Search for the cell housing the specified text and yield its [x, y] center coordinate. 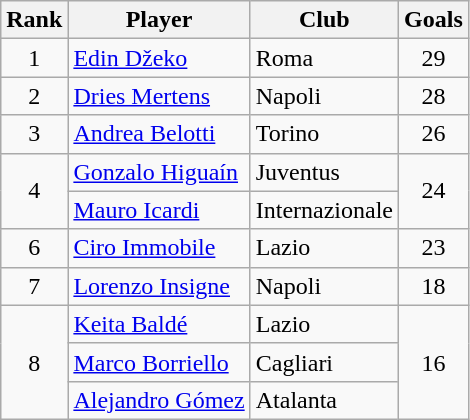
Rank [34, 20]
Player [159, 20]
Andrea Belotti [159, 134]
24 [434, 191]
3 [34, 134]
6 [34, 248]
Edin Džeko [159, 58]
Cagliari [324, 362]
26 [434, 134]
16 [434, 362]
Marco Borriello [159, 362]
Lorenzo Insigne [159, 286]
Internazionale [324, 210]
23 [434, 248]
Ciro Immobile [159, 248]
1 [34, 58]
Club [324, 20]
Torino [324, 134]
18 [434, 286]
7 [34, 286]
28 [434, 96]
Goals [434, 20]
Mauro Icardi [159, 210]
Roma [324, 58]
Keita Baldé [159, 324]
Juventus [324, 172]
8 [34, 362]
Atalanta [324, 400]
Gonzalo Higuaín [159, 172]
29 [434, 58]
Alejandro Gómez [159, 400]
2 [34, 96]
Dries Mertens [159, 96]
4 [34, 191]
